Pinpoint the cell where the given text exists, returning its (x, y) midpoint coordinate. 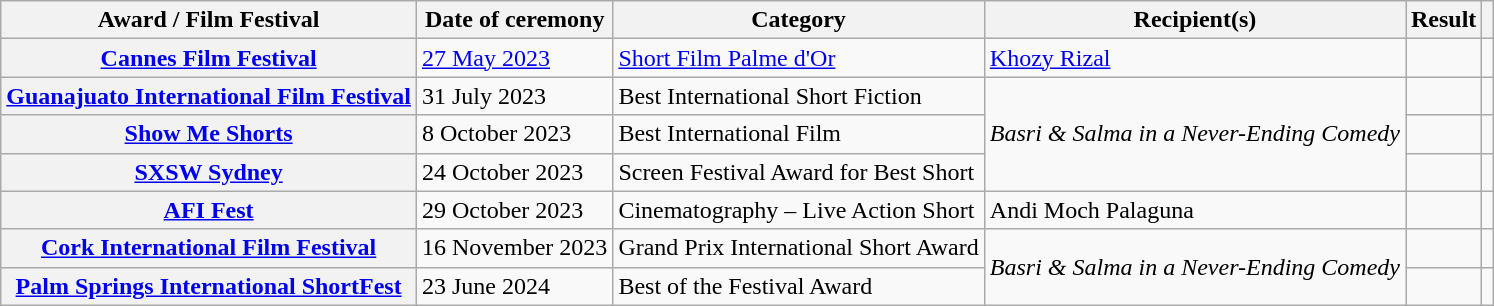
Grand Prix International Short Award (798, 248)
Short Film Palme d'Or (798, 58)
27 May 2023 (514, 58)
Best of the Festival Award (798, 286)
31 July 2023 (514, 96)
Result (1444, 20)
Cinematography – Live Action Short (798, 210)
AFI Fest (209, 210)
Recipient(s) (1194, 20)
Cannes Film Festival (209, 58)
23 June 2024 (514, 286)
Award / Film Festival (209, 20)
Date of ceremony (514, 20)
Andi Moch Palaguna (1194, 210)
Show Me Shorts (209, 134)
Guanajuato International Film Festival (209, 96)
16 November 2023 (514, 248)
SXSW Sydney (209, 172)
Khozy Rizal (1194, 58)
24 October 2023 (514, 172)
Best International Short Fiction (798, 96)
Best International Film (798, 134)
Category (798, 20)
29 October 2023 (514, 210)
Screen Festival Award for Best Short (798, 172)
Palm Springs International ShortFest (209, 286)
8 October 2023 (514, 134)
Cork International Film Festival (209, 248)
